Scan for the cell matching the given text and deliver its (X, Y) coordinate at center. 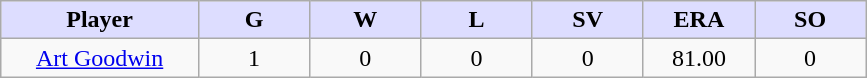
L (476, 20)
1 (254, 58)
81.00 (698, 58)
SO (810, 20)
W (366, 20)
ERA (698, 20)
SV (588, 20)
G (254, 20)
Player (100, 20)
Art Goodwin (100, 58)
